Provide the [x, y] coordinate of the cell's center where the given text is located.  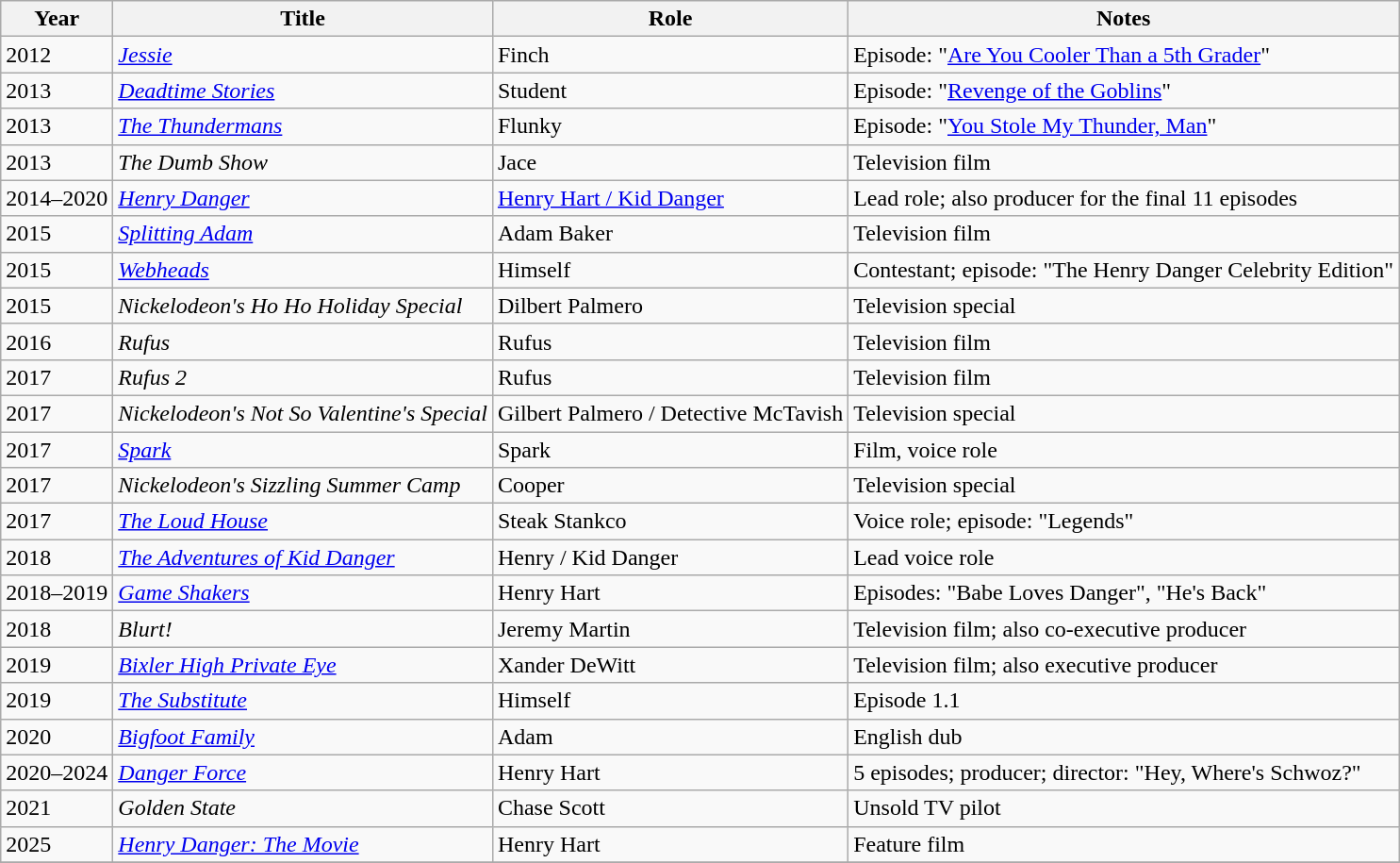
Television film; also co-executive producer [1124, 629]
Golden State [304, 808]
The Substitute [304, 701]
Deadtime Stories [304, 91]
Lead voice role [1124, 557]
The Dumb Show [304, 162]
The Loud House [304, 522]
5 episodes; producer; director: "Hey, Where's Schwoz?" [1124, 772]
Nickelodeon's Sizzling Summer Camp [304, 486]
Adam Baker [669, 234]
Xander DeWitt [669, 665]
Finch [669, 55]
Episode: "Are You Cooler Than a 5th Grader" [1124, 55]
Jessie [304, 55]
Webheads [304, 270]
Episode 1.1 [1124, 701]
2020–2024 [57, 772]
Gilbert Palmero / Detective McTavish [669, 413]
Dilbert Palmero [669, 306]
Episodes: "Babe Loves Danger", "He's Back" [1124, 593]
Contestant; episode: "The Henry Danger Celebrity Edition" [1124, 270]
Adam [669, 737]
2021 [57, 808]
2018–2019 [57, 593]
Game Shakers [304, 593]
Rufus 2 [304, 377]
Nickelodeon's Not So Valentine's Special [304, 413]
Lead role; also producer for the final 11 episodes [1124, 198]
Henry Hart / Kid Danger [669, 198]
2020 [57, 737]
Student [669, 91]
English dub [1124, 737]
Flunky [669, 126]
2016 [57, 341]
Feature film [1124, 844]
Film, voice role [1124, 450]
2025 [57, 844]
Episode: "Revenge of the Goblins" [1124, 91]
Henry Danger [304, 198]
Bigfoot Family [304, 737]
2014–2020 [57, 198]
Title [304, 19]
Cooper [669, 486]
Henry Danger: The Movie [304, 844]
Episode: "You Stole My Thunder, Man" [1124, 126]
Voice role; episode: "Legends" [1124, 522]
2012 [57, 55]
Chase Scott [669, 808]
Blurt! [304, 629]
Nickelodeon's Ho Ho Holiday Special [304, 306]
Steak Stankco [669, 522]
Jeremy Martin [669, 629]
Danger Force [304, 772]
Unsold TV pilot [1124, 808]
Henry / Kid Danger [669, 557]
The Thundermans [304, 126]
Splitting Adam [304, 234]
Year [57, 19]
Bixler High Private Eye [304, 665]
Notes [1124, 19]
The Adventures of Kid Danger [304, 557]
Jace [669, 162]
Role [669, 19]
Television film; also executive producer [1124, 665]
